Search for the cell housing the specified text and yield its [X, Y] center coordinate. 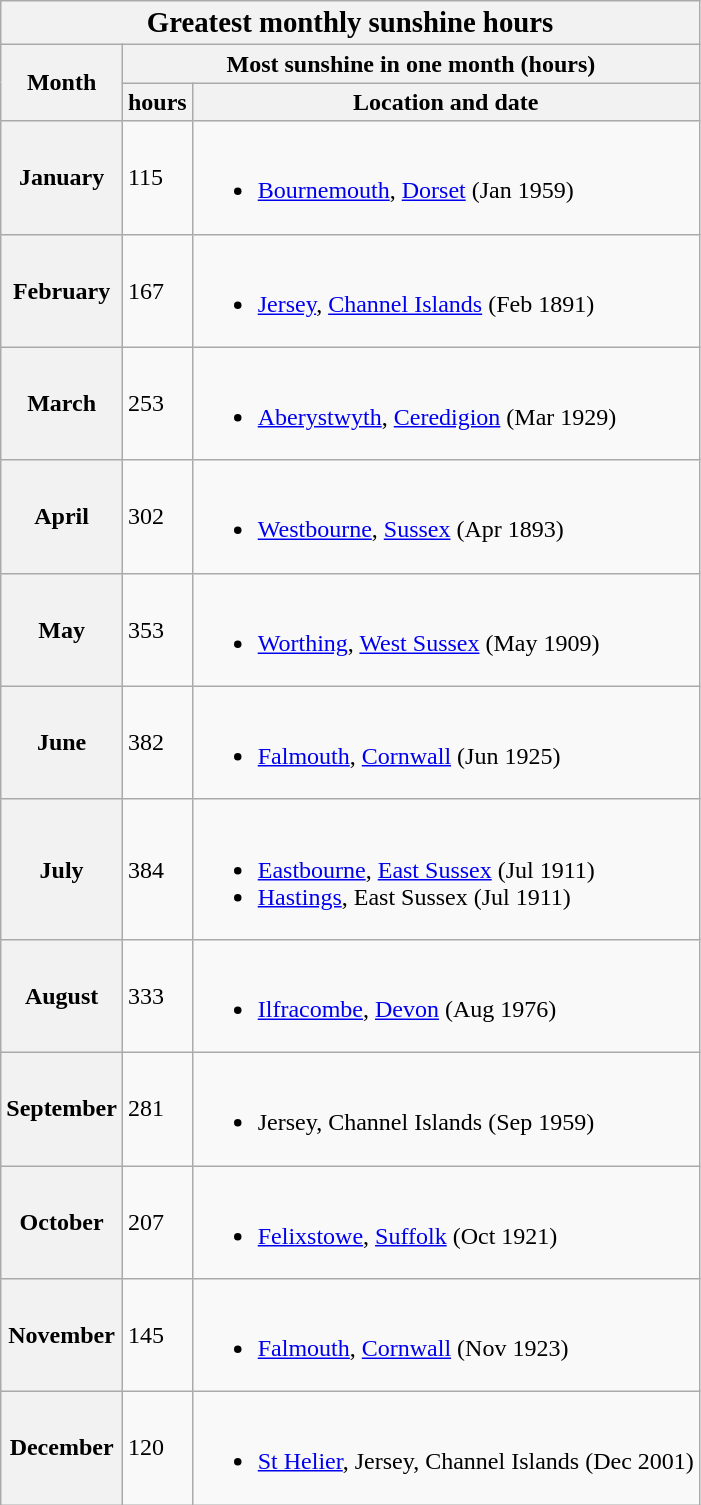
December [62, 1448]
Falmouth, Cornwall (Jun 1925) [446, 742]
Ilfracombe, Devon (Aug 1976) [446, 996]
115 [157, 178]
Falmouth, Cornwall (Nov 1923) [446, 1336]
January [62, 178]
April [62, 516]
November [62, 1336]
167 [157, 290]
July [62, 869]
Aberystwyth, Ceredigion (Mar 1929) [446, 404]
333 [157, 996]
382 [157, 742]
August [62, 996]
Felixstowe, Suffolk (Oct 1921) [446, 1222]
145 [157, 1336]
St Helier, Jersey, Channel Islands (Dec 2001) [446, 1448]
253 [157, 404]
Worthing, West Sussex (May 1909) [446, 630]
June [62, 742]
May [62, 630]
Bournemouth, Dorset (Jan 1959) [446, 178]
Eastbourne, East Sussex (Jul 1911)Hastings, East Sussex (Jul 1911) [446, 869]
302 [157, 516]
120 [157, 1448]
February [62, 290]
hours [157, 102]
Jersey, Channel Islands (Feb 1891) [446, 290]
Location and date [446, 102]
Greatest monthly sunshine hours [350, 23]
October [62, 1222]
Jersey, Channel Islands (Sep 1959) [446, 1108]
Westbourne, Sussex (Apr 1893) [446, 516]
207 [157, 1222]
281 [157, 1108]
September [62, 1108]
Most sunshine in one month (hours) [410, 64]
March [62, 404]
353 [157, 630]
384 [157, 869]
Month [62, 83]
